Scan for the cell matching the given text and deliver its (X, Y) coordinate at center. 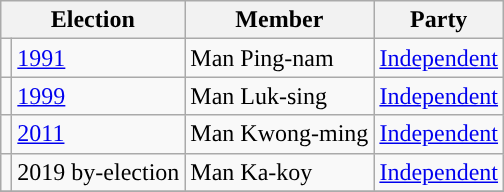
2019 by-election (98, 172)
Man Ka-koy (280, 172)
Man Luk-sing (280, 96)
2011 (98, 134)
Man Ping-nam (280, 58)
Member (280, 20)
1999 (98, 96)
1991 (98, 58)
Party (439, 20)
Man Kwong-ming (280, 134)
Election (93, 20)
